For the text-containing cell, return its midpoint in [x, y] coordinate format. 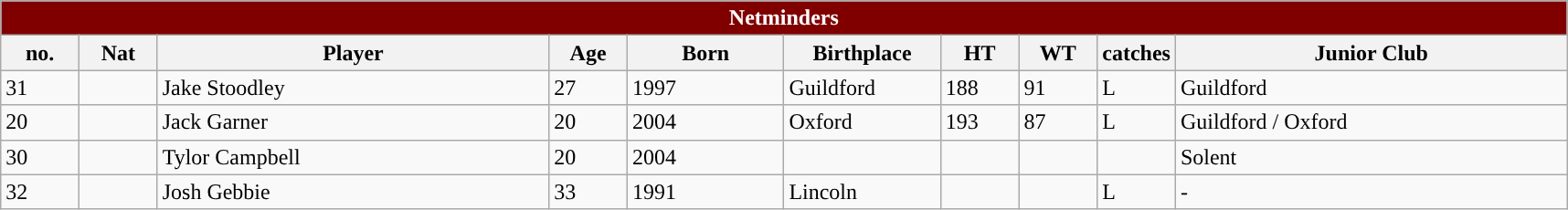
no. [40, 53]
Josh Gebbie [353, 192]
HT [980, 53]
Oxford [863, 122]
33 [588, 192]
91 [1058, 88]
31 [40, 88]
32 [40, 192]
193 [980, 122]
Player [353, 53]
catches [1137, 53]
188 [980, 88]
1991 [705, 192]
Age [588, 53]
Jack Garner [353, 122]
Born [705, 53]
- [1371, 192]
Lincoln [863, 192]
1997 [705, 88]
30 [40, 157]
87 [1058, 122]
Jake Stoodley [353, 88]
27 [588, 88]
Junior Club [1371, 53]
Nat [118, 53]
Tylor Campbell [353, 157]
WT [1058, 53]
Guildford / Oxford [1371, 122]
Solent [1371, 157]
Netminders [784, 18]
Birthplace [863, 53]
